Pinpoint the cell where the given text exists, returning its (X, Y) midpoint coordinate. 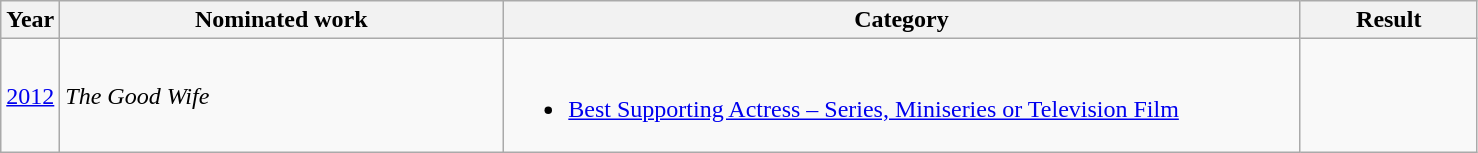
Year (30, 20)
The Good Wife (282, 96)
Best Supporting Actress – Series, Miniseries or Television Film (902, 96)
Result (1388, 20)
2012 (30, 96)
Nominated work (282, 20)
Category (902, 20)
